Locate the cell with the specified text and output its [X, Y] center coordinate. 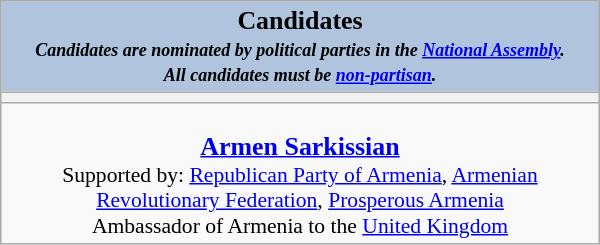
CandidatesCandidates are nominated by political parties in the National Assembly.All candidates must be non-partisan. [300, 46]
